Return (x, y) of the center of cell containing provided text 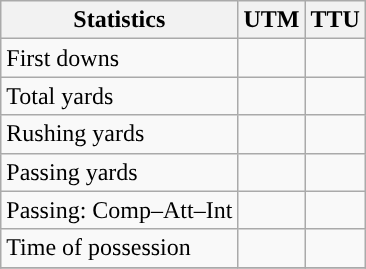
TTU (335, 20)
Total yards (120, 96)
Time of possession (120, 248)
Statistics (120, 20)
Passing yards (120, 172)
Rushing yards (120, 134)
UTM (272, 20)
Passing: Comp–Att–Int (120, 210)
First downs (120, 58)
